Locate the cell with the specified text and output its [x, y] center coordinate. 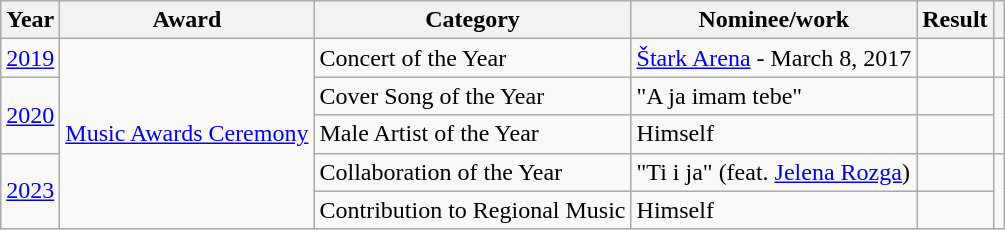
2020 [30, 115]
Cover Song of the Year [472, 96]
Nominee/work [774, 20]
2019 [30, 58]
Male Artist of the Year [472, 134]
Year [30, 20]
Category [472, 20]
Result [955, 20]
Award [187, 20]
Contribution to Regional Music [472, 210]
Concert of the Year [472, 58]
2023 [30, 191]
Music Awards Ceremony [187, 134]
"Ti i ja" (feat. Jelena Rozga) [774, 172]
Collaboration of the Year [472, 172]
Štark Arena - March 8, 2017 [774, 58]
"A ja imam tebe" [774, 96]
